Search for the cell housing the specified text and yield its (X, Y) center coordinate. 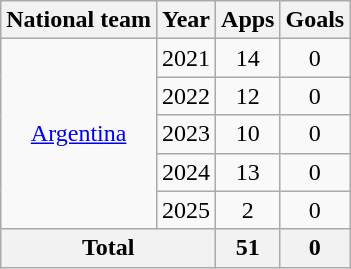
2024 (186, 172)
12 (248, 96)
Goals (315, 20)
Total (108, 248)
2023 (186, 134)
2 (248, 210)
14 (248, 58)
2022 (186, 96)
Argentina (79, 134)
2025 (186, 210)
Year (186, 20)
2021 (186, 58)
51 (248, 248)
Apps (248, 20)
National team (79, 20)
13 (248, 172)
10 (248, 134)
